Output the [X, Y] coordinate of the center of the cell containing the given text.  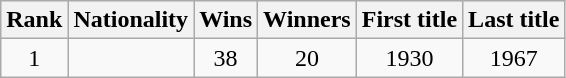
Rank [34, 20]
1967 [514, 58]
Nationality [131, 20]
38 [226, 58]
20 [308, 58]
1930 [409, 58]
1 [34, 58]
First title [409, 20]
Last title [514, 20]
Winners [308, 20]
Wins [226, 20]
